Provide the (x, y) coordinate of the cell's center where the given text is located.  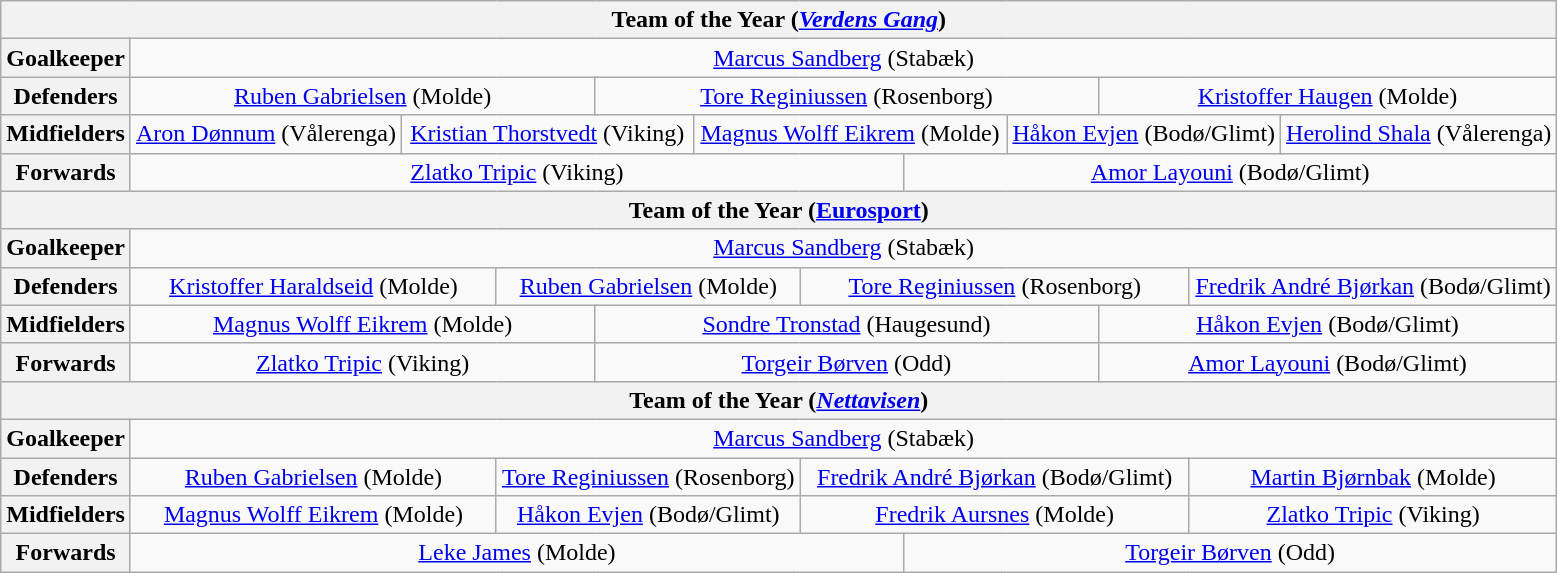
Fredrik Aursnes (Molde) (994, 515)
Sondre Tronstad (Haugesund) (846, 324)
Kristoffer Haraldseid (Molde) (313, 286)
Aron Dønnum (Vålerenga) (266, 134)
Kristoffer Haugen (Molde) (1328, 96)
Kristian Thorstvedt (Viking) (547, 134)
Leke James (Molde) (516, 553)
Team of the Year (Nettavisen) (779, 400)
Herolind Shala (Vålerenga) (1419, 134)
Team of the Year (Verdens Gang) (779, 20)
Team of the Year (Eurosport) (779, 210)
Martin Bjørnbak (Molde) (1373, 477)
